Pinpoint the cell where the given text exists, returning its (x, y) midpoint coordinate. 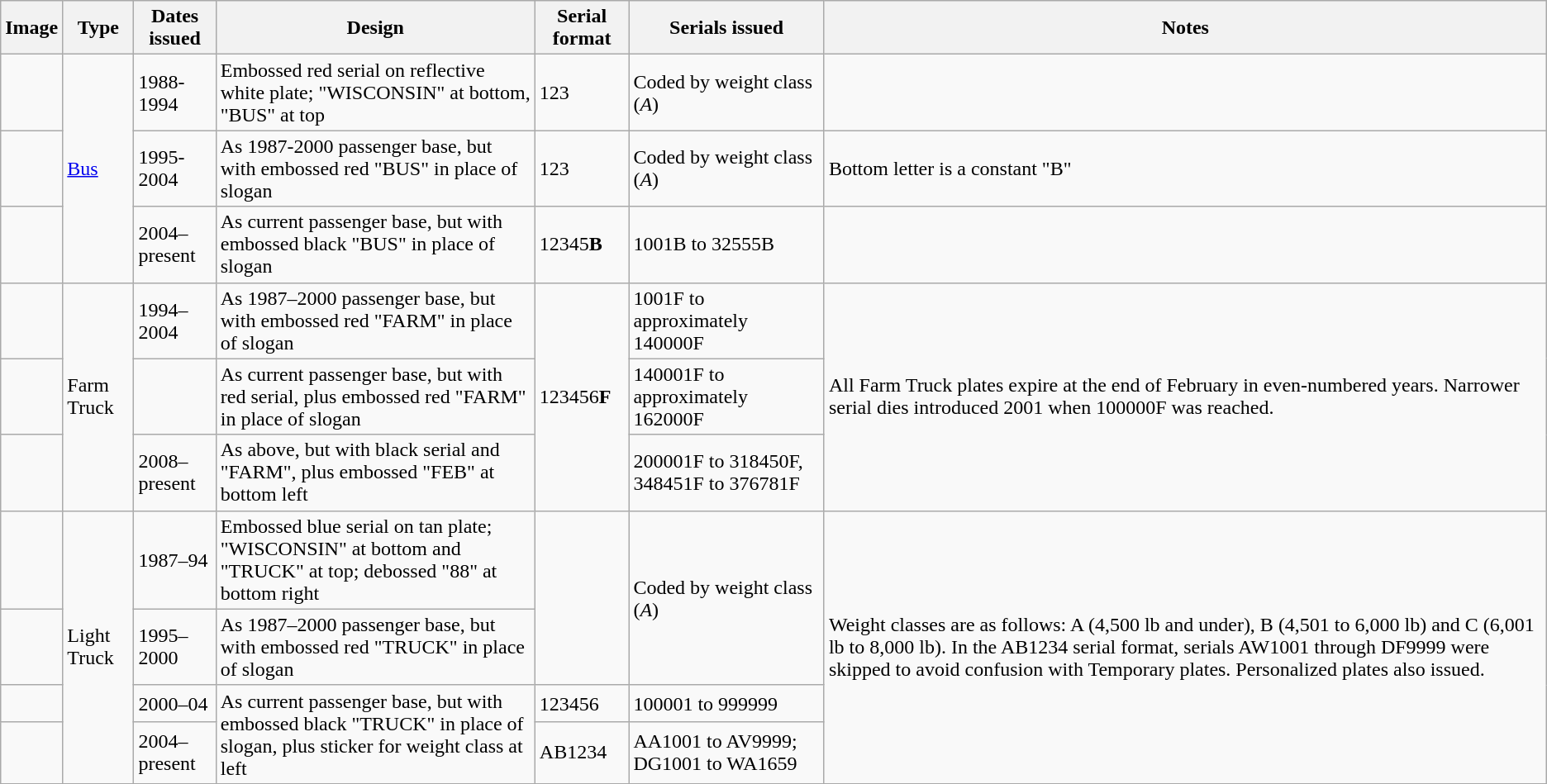
As current passenger base, but with red serial, plus embossed red "FARM" in place of slogan (375, 397)
Farm Truck (98, 397)
Embossed red serial on reflective white plate; "WISCONSIN" at bottom, "BUS" at top (375, 93)
Embossed blue serial on tan plate; "WISCONSIN" at bottom and "TRUCK" at top; debossed "88" at bottom right (375, 560)
123456 (582, 703)
1001B to 32555B (727, 245)
All Farm Truck plates expire at the end of February in even-numbered years. Narrower serial dies introduced 2001 when 100000F was reached. (1185, 397)
Design (375, 28)
As current passenger base, but with embossed black "BUS" in place of slogan (375, 245)
As above, but with black serial and "FARM", plus embossed "FEB" at bottom left (375, 473)
1995–2000 (175, 647)
As current passenger base, but with embossed black "TRUCK" in place of slogan, plus sticker for weight class at left (375, 734)
Image (31, 28)
Serial format (582, 28)
Light Truck (98, 647)
Bus (98, 169)
AB1234 (582, 752)
Dates issued (175, 28)
AA1001 to AV9999;DG1001 to WA1659 (727, 752)
As 1987–2000 passenger base, but with embossed red "FARM" in place of slogan (375, 321)
1001F to approximately 140000F (727, 321)
Bottom letter is a constant "B" (1185, 169)
123456F (582, 397)
1988-1994 (175, 93)
12345B (582, 245)
100001 to 999999 (727, 703)
Serials issued (727, 28)
200001F to 318450F, 348451F to 376781F (727, 473)
As 1987–2000 passenger base, but with embossed red "TRUCK" in place of slogan (375, 647)
Type (98, 28)
As 1987-2000 passenger base, but with embossed red "BUS" in place of slogan (375, 169)
Notes (1185, 28)
140001F to approximately 162000F (727, 397)
1987–94 (175, 560)
2008–present (175, 473)
1994–2004 (175, 321)
2000–04 (175, 703)
1995-2004 (175, 169)
